Locate the cell with the specified text and output its [x, y] center coordinate. 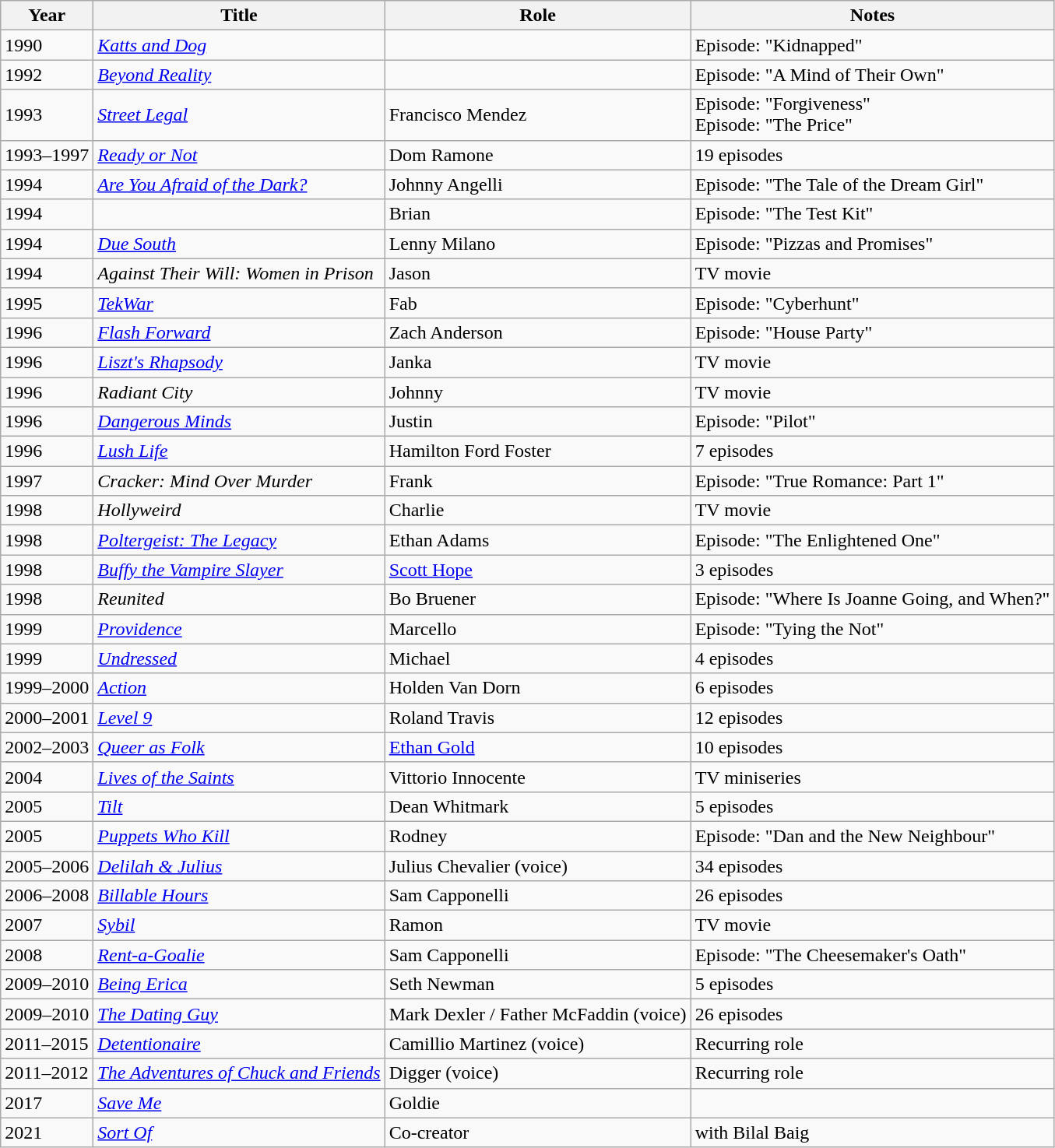
Episode: "Dan and the New Neighbour" [872, 836]
Marcello [537, 629]
Lenny Milano [537, 244]
2021 [47, 1132]
1990 [47, 45]
Scott Hope [537, 570]
1995 [47, 303]
Sort Of [239, 1132]
Year [47, 16]
The Dating Guy [239, 1014]
Billable Hours [239, 896]
Goldie [537, 1103]
Episode: "The Enlightened One" [872, 540]
19 episodes [872, 155]
Episode: "The Test Kit" [872, 214]
1993 [47, 115]
2011–2015 [47, 1044]
Julius Chevalier (voice) [537, 866]
Ramon [537, 925]
3 episodes [872, 570]
Action [239, 688]
Episode: "House Party" [872, 332]
Fab [537, 303]
Roland Travis [537, 718]
Hamilton Ford Foster [537, 451]
Episode: "Cyberhunt" [872, 303]
Due South [239, 244]
Level 9 [239, 718]
1997 [47, 481]
Beyond Reality [239, 75]
Being Erica [239, 985]
Episode: "Pilot" [872, 422]
34 episodes [872, 866]
Title [239, 16]
Lives of the Saints [239, 777]
2007 [47, 925]
2017 [47, 1103]
Episode: "The Cheesemaker's Oath" [872, 955]
Janka [537, 362]
Francisco Mendez [537, 115]
2011–2012 [47, 1073]
Dom Ramone [537, 155]
Episode: "Tying the Not" [872, 629]
Johnny Angelli [537, 184]
Street Legal [239, 115]
Save Me [239, 1103]
Dangerous Minds [239, 422]
Co-creator [537, 1132]
10 episodes [872, 747]
Against Their Will: Women in Prison [239, 273]
Dean Whitmark [537, 806]
Detentionaire [239, 1044]
Lush Life [239, 451]
Charlie [537, 511]
Ethan Adams [537, 540]
Buffy the Vampire Slayer [239, 570]
4 episodes [872, 658]
Are You Afraid of the Dark? [239, 184]
Michael [537, 658]
2005–2006 [47, 866]
Brian [537, 214]
Ethan Gold [537, 747]
with Bilal Baig [872, 1132]
6 episodes [872, 688]
Radiant City [239, 391]
Episode: "The Tale of the Dream Girl" [872, 184]
Justin [537, 422]
Camillio Martinez (voice) [537, 1044]
Bo Bruener [537, 599]
12 episodes [872, 718]
Johnny [537, 391]
1993–1997 [47, 155]
2008 [47, 955]
Digger (voice) [537, 1073]
Puppets Who Kill [239, 836]
2004 [47, 777]
Flash Forward [239, 332]
Episode: "Forgiveness"Episode: "The Price" [872, 115]
2000–2001 [47, 718]
Episode: "Pizzas and Promises" [872, 244]
Katts and Dog [239, 45]
Episode: "Kidnapped" [872, 45]
7 episodes [872, 451]
Mark Dexler / Father McFaddin (voice) [537, 1014]
Zach Anderson [537, 332]
2002–2003 [47, 747]
Queer as Folk [239, 747]
Vittorio Innocente [537, 777]
TV miniseries [872, 777]
Undressed [239, 658]
Jason [537, 273]
Seth Newman [537, 985]
Role [537, 16]
Notes [872, 16]
Rent-a-Goalie [239, 955]
Hollyweird [239, 511]
Delilah & Julius [239, 866]
2006–2008 [47, 896]
Cracker: Mind Over Murder [239, 481]
Episode: "Where Is Joanne Going, and When?" [872, 599]
Sybil [239, 925]
1992 [47, 75]
Ready or Not [239, 155]
1999–2000 [47, 688]
Providence [239, 629]
Frank [537, 481]
Reunited [239, 599]
Episode: "True Romance: Part 1" [872, 481]
Rodney [537, 836]
Holden Van Dorn [537, 688]
TekWar [239, 303]
Liszt's Rhapsody [239, 362]
The Adventures of Chuck and Friends [239, 1073]
Poltergeist: The Legacy [239, 540]
Episode: "A Mind of Their Own" [872, 75]
Tilt [239, 806]
